From the cell containing the given text, extract its center point as [X, Y] coordinate. 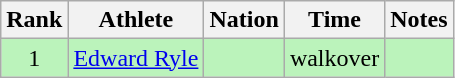
Athlete [136, 20]
Nation [244, 20]
Rank [34, 20]
Time [334, 20]
1 [34, 58]
Notes [419, 20]
walkover [334, 58]
Edward Ryle [136, 58]
